Find where the given text appears and provide that cell's center as [x, y] coordinate. 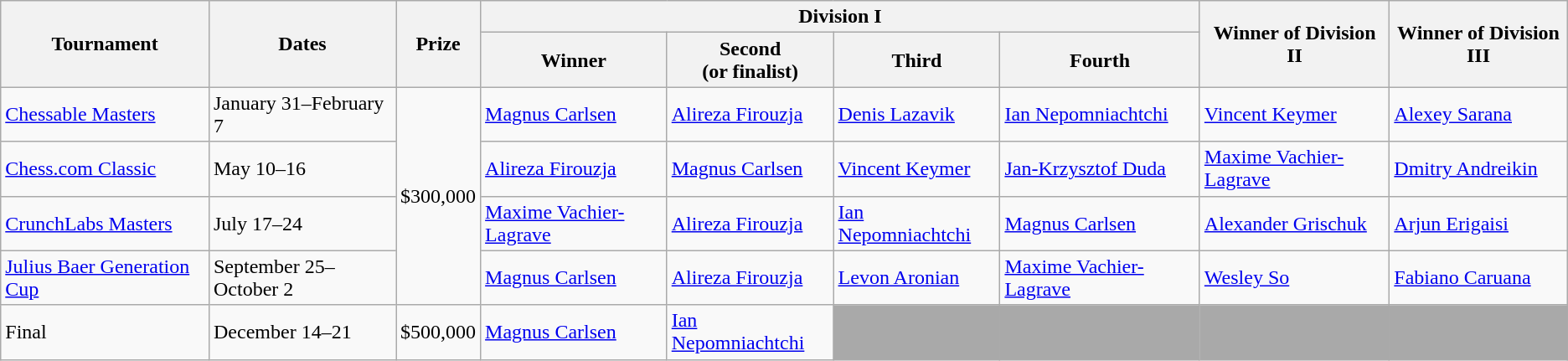
Alexey Sarana [1478, 114]
Chessable Masters [106, 114]
Levon Aronian [916, 278]
July 17–24 [302, 223]
Jan-Krzysztof Duda [1100, 169]
Dates [302, 44]
Winner of Division III [1478, 44]
Alexander Grischuk [1294, 223]
Denis Lazavik [916, 114]
Chess.com Classic [106, 169]
CrunchLabs Masters [106, 223]
Fourth [1100, 60]
Wesley So [1294, 278]
Fabiano Caruana [1478, 278]
Winner [575, 60]
Final [106, 332]
December 14–21 [302, 332]
May 10–16 [302, 169]
Division I [841, 17]
Prize [439, 44]
Arjun Erigaisi [1478, 223]
Tournament [106, 44]
Julius Baer Generation Cup [106, 278]
Second(or finalist) [750, 60]
$500,000 [439, 332]
January 31–February 7 [302, 114]
Third [916, 60]
September 25–October 2 [302, 278]
Dmitry Andreikin [1478, 169]
Winner of Division II [1294, 44]
$300,000 [439, 196]
